Scan for the cell matching the given text and deliver its [x, y] coordinate at center. 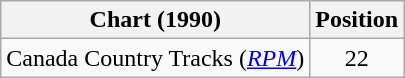
Position [357, 20]
Chart (1990) [156, 20]
Canada Country Tracks (RPM) [156, 58]
22 [357, 58]
